Return the [X, Y] coordinate for the center point of the cell that contains the specified text.  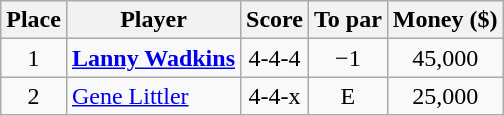
4-4-4 [275, 58]
Player [153, 20]
Gene Littler [153, 96]
−1 [348, 58]
4-4-x [275, 96]
E [348, 96]
25,000 [445, 96]
Lanny Wadkins [153, 58]
Money ($) [445, 20]
45,000 [445, 58]
2 [34, 96]
Score [275, 20]
To par [348, 20]
Place [34, 20]
1 [34, 58]
